Return the (x, y) coordinate for the center point of the cell that contains the specified text.  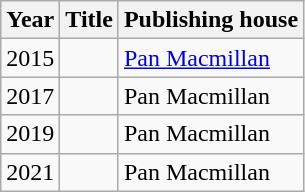
Title (90, 20)
2017 (30, 96)
2021 (30, 172)
Year (30, 20)
2015 (30, 58)
2019 (30, 134)
Publishing house (210, 20)
